Extract the [x, y] coordinate from the center of the cell holding the provided text.  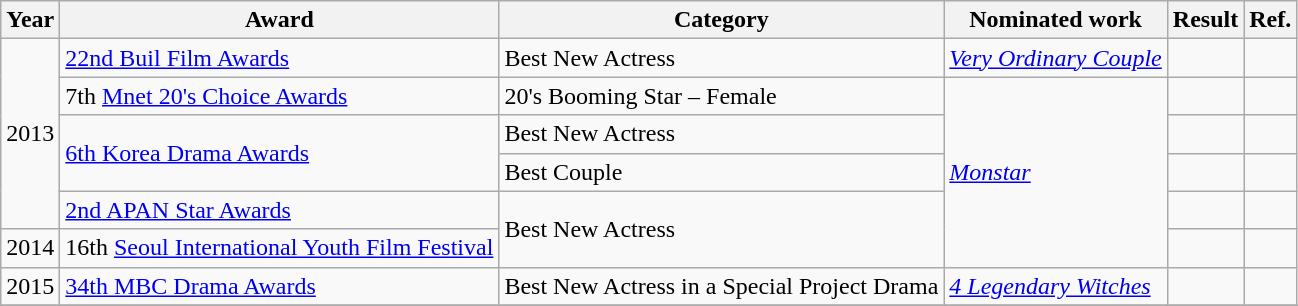
Result [1205, 20]
Ref. [1270, 20]
20's Booming Star – Female [722, 96]
22nd Buil Film Awards [280, 58]
Year [30, 20]
Nominated work [1056, 20]
16th Seoul International Youth Film Festival [280, 248]
Monstar [1056, 172]
Category [722, 20]
Award [280, 20]
2nd APAN Star Awards [280, 210]
Best Couple [722, 172]
6th Korea Drama Awards [280, 153]
Very Ordinary Couple [1056, 58]
2013 [30, 134]
2015 [30, 286]
Best New Actress in a Special Project Drama [722, 286]
34th MBC Drama Awards [280, 286]
2014 [30, 248]
4 Legendary Witches [1056, 286]
7th Mnet 20's Choice Awards [280, 96]
